Search for the cell housing the specified text and yield its [X, Y] center coordinate. 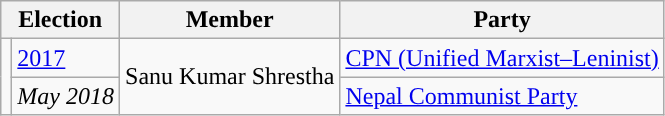
Party [502, 20]
May 2018 [66, 96]
Election [60, 20]
2017 [66, 58]
Sanu Kumar Shrestha [230, 77]
CPN (Unified Marxist–Leninist) [502, 58]
Member [230, 20]
Nepal Communist Party [502, 96]
